Determine the (x, y) coordinate at the center of the cell enclosing the given text.  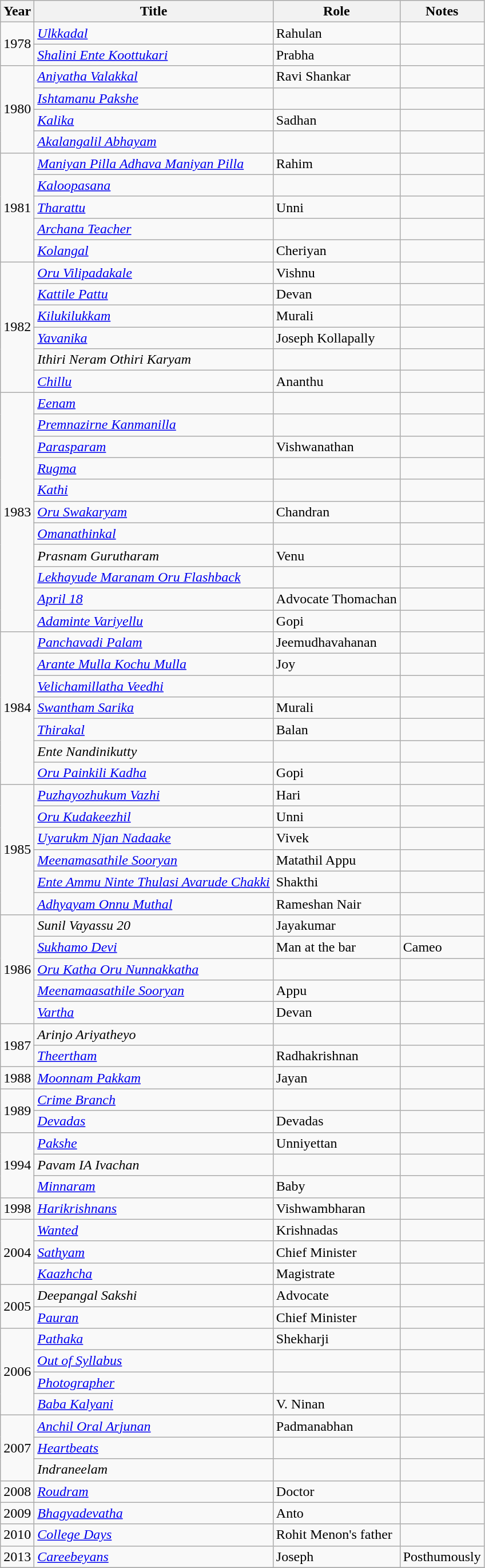
Posthumously (442, 1557)
Notes (442, 11)
Ishtamanu Pakshe (153, 98)
Bhagyadevatha (153, 1513)
Arante Mulla Kochu Mulla (153, 664)
Adaminte Variyellu (153, 620)
Vivek (336, 838)
Adhyayam Onnu Muthal (153, 904)
1988 (17, 1078)
Harikrishnans (153, 1208)
Sunil Vayassu 20 (153, 925)
Kalika (153, 120)
Yavanika (153, 338)
Uyarukm Njan Nadaake (153, 838)
1983 (17, 512)
Prasnam Gurutharam (153, 555)
2008 (17, 1491)
Doctor (336, 1491)
Anto (336, 1513)
2006 (17, 1372)
Baba Kalyani (153, 1404)
Eenam (153, 403)
Crime Branch (153, 1100)
Ulkkadal (153, 33)
Vishnu (336, 273)
Moonnam Pakkam (153, 1078)
Akalangalil Abhayam (153, 142)
Ithiri Neram Othiri Karyam (153, 360)
Joseph Kollapally (336, 338)
Panchavadi Palam (153, 643)
Rahulan (336, 33)
Indraneelam (153, 1470)
Shakthi (336, 882)
Oru Swakaryam (153, 512)
2005 (17, 1306)
Prabha (336, 55)
Year (17, 11)
Vishwambharan (336, 1208)
Heartbeats (153, 1448)
2007 (17, 1448)
College Days (153, 1535)
Tharattu (153, 207)
Rahim (336, 164)
Photographer (153, 1383)
Deepangal Sakshi (153, 1295)
Premnazirne Kanmanilla (153, 425)
1986 (17, 969)
Balan (336, 730)
Joy (336, 664)
Swantham Sarika (153, 708)
Meenamaasathile Sooryan (153, 991)
Jayan (336, 1078)
Kattile Pattu (153, 295)
Chillu (153, 381)
Parasparam (153, 447)
Hari (336, 795)
Magistrate (336, 1273)
Wanted (153, 1230)
1989 (17, 1111)
2004 (17, 1252)
Jayakumar (336, 925)
Radhakrishnan (336, 1056)
Appu (336, 991)
Pauran (153, 1317)
1981 (17, 207)
Oru Vilipadakale (153, 273)
Ananthu (336, 381)
Anchil Oral Arjunan (153, 1426)
Meenamasathile Sooryan (153, 860)
Venu (336, 555)
Cameo (442, 947)
Vishwanathan (336, 447)
Velichamillatha Veedhi (153, 686)
Jeemudhavahanan (336, 643)
Shalini Ente Koottukari (153, 55)
Roudram (153, 1491)
Oru Painkili Kadha (153, 773)
Omanathinkal (153, 534)
Archana Teacher (153, 229)
Sukhamo Devi (153, 947)
Advocate (336, 1295)
1998 (17, 1208)
2010 (17, 1535)
Matathil Appu (336, 860)
Oru Kudakeezhil (153, 817)
Joseph (336, 1557)
Man at the bar (336, 947)
Ente Ammu Ninte Thulasi Avarude Chakki (153, 882)
Kaloopasana (153, 185)
April 18 (153, 599)
2013 (17, 1557)
Minnaram (153, 1187)
Puzhayozhukum Vazhi (153, 795)
Arinjo Ariyatheyo (153, 1034)
Kolangal (153, 250)
Unniyettan (336, 1143)
Advocate Thomachan (336, 599)
Pakshe (153, 1143)
1987 (17, 1045)
Oru Katha Oru Nunnakkatha (153, 969)
Maniyan Pilla Adhava Maniyan Pilla (153, 164)
Rugma (153, 468)
Out of Syllabus (153, 1361)
Thirakal (153, 730)
1984 (17, 708)
Aniyatha Valakkal (153, 77)
Role (336, 11)
Pathaka (153, 1339)
1978 (17, 44)
Rameshan Nair (336, 904)
Title (153, 11)
Pavam IA Ivachan (153, 1165)
1985 (17, 849)
Theertham (153, 1056)
Kathi (153, 490)
Chandran (336, 512)
1994 (17, 1165)
Ente Nandinikutty (153, 751)
Kaazhcha (153, 1273)
Rohit Menon's father (336, 1535)
Sathyam (153, 1252)
Vartha (153, 1013)
Sadhan (336, 120)
Careebeyans (153, 1557)
V. Ninan (336, 1404)
1980 (17, 109)
1982 (17, 327)
Ravi Shankar (336, 77)
Kilukilukkam (153, 316)
Krishnadas (336, 1230)
Padmanabhan (336, 1426)
Cheriyan (336, 250)
2009 (17, 1513)
Lekhayude Maranam Oru Flashback (153, 577)
Baby (336, 1187)
Shekharji (336, 1339)
